Detect which cell encompasses the target text, then output its (X, Y) center coordinate. 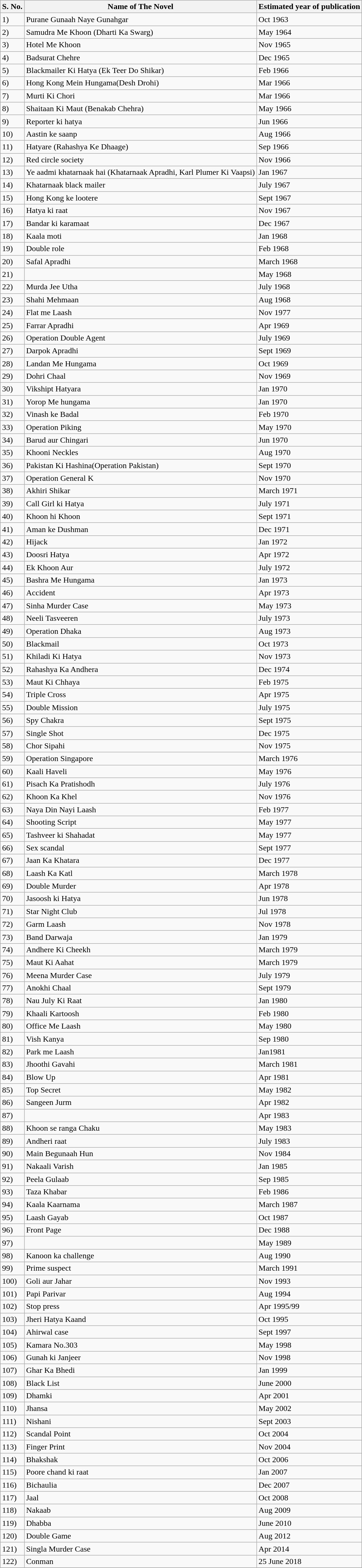
13) (12, 172)
Bandar ki karamaat (140, 223)
Blackmailer Ki Hatya (Ek Teer Do Shikar) (140, 70)
27) (12, 351)
113) (12, 1447)
55) (12, 707)
91) (12, 1166)
Badsurat Chehre (140, 58)
Double role (140, 249)
105) (12, 1345)
Dhamki (140, 1396)
Dec 2007 (309, 1485)
98) (12, 1256)
Naya Din Nayi Laash (140, 810)
May 1964 (309, 32)
Nau July Ki Raat (140, 1001)
March 1971 (309, 491)
Poore chand ki raat (140, 1472)
Shahi Mehmaan (140, 300)
Apr 1969 (309, 325)
Top Secret (140, 1090)
Farrar Apradhi (140, 325)
May 1976 (309, 771)
May 1982 (309, 1090)
110) (12, 1409)
March 1981 (309, 1064)
Aug 1968 (309, 300)
Sept 1997 (309, 1332)
78) (12, 1001)
37) (12, 478)
Oct 1995 (309, 1319)
56) (12, 720)
Feb 1986 (309, 1192)
May 1973 (309, 606)
18) (12, 236)
Pakistan Ki Hashina(Operation Pakistan) (140, 465)
Feb 1966 (309, 70)
117) (12, 1498)
May 1968 (309, 274)
Nov 1998 (309, 1357)
Vish Kanya (140, 1039)
Shooting Script (140, 822)
Star Night Club (140, 911)
74) (12, 950)
53) (12, 682)
73) (12, 937)
112) (12, 1434)
61) (12, 784)
33) (12, 427)
Aug 1994 (309, 1294)
10) (12, 134)
Oct 2006 (309, 1460)
121) (12, 1549)
Jan 1980 (309, 1001)
Sex scandal (140, 848)
Apr 1972 (309, 554)
85) (12, 1090)
Nov 1965 (309, 45)
25 June 2018 (309, 1561)
Khoon Ka Khel (140, 797)
Maut Ki Chhaya (140, 682)
Triple Cross (140, 695)
89) (12, 1141)
Jaal (140, 1498)
Murti Ki Chori (140, 96)
June 2010 (309, 1523)
Apr 2001 (309, 1396)
Apr 2014 (309, 1549)
Sept 1975 (309, 720)
72) (12, 924)
8) (12, 108)
Kanoon ka challenge (140, 1256)
July 1971 (309, 504)
Khiladi Ki Hatya (140, 657)
70) (12, 899)
Apr 1983 (309, 1115)
93) (12, 1192)
96) (12, 1230)
69) (12, 886)
Feb 1968 (309, 249)
Stop press (140, 1306)
Band Darwaja (140, 937)
Oct 2004 (309, 1434)
Dhabba (140, 1523)
Black List (140, 1383)
119) (12, 1523)
23) (12, 300)
Aug 1970 (309, 453)
107) (12, 1370)
Oct 1973 (309, 644)
Goli aur Jahar (140, 1281)
Aastin ke saanp (140, 134)
July 1972 (309, 568)
Hijack (140, 542)
Akhiri Shikar (140, 491)
Kaala Kaarnama (140, 1205)
114) (12, 1460)
Apr 1978 (309, 886)
Kaali Haveli (140, 771)
Kaala moti (140, 236)
Reporter ki hatya (140, 121)
Dec 1977 (309, 861)
Prime suspect (140, 1268)
Hotel Me Khoon (140, 45)
60) (12, 771)
52) (12, 669)
Feb 1980 (309, 1014)
16) (12, 211)
Barud aur Chingari (140, 440)
Jan 1979 (309, 937)
S. No. (12, 7)
30) (12, 389)
4) (12, 58)
Apr 1995/99 (309, 1306)
Park me Laash (140, 1052)
Spy Chakra (140, 720)
Nov 1975 (309, 746)
July 1973 (309, 618)
Single Shot (140, 733)
Rahashya Ka Andhera (140, 669)
71) (12, 911)
Jan 1968 (309, 236)
Meena Murder Case (140, 975)
Ek Khoon Aur (140, 568)
Call Girl ki Hatya (140, 504)
Safal Apradhi (140, 262)
Jul 1978 (309, 911)
Feb 1977 (309, 810)
21) (12, 274)
May 1966 (309, 108)
100) (12, 1281)
Nakaab (140, 1510)
92) (12, 1179)
46) (12, 593)
Sept 1979 (309, 988)
Sept 1971 (309, 516)
44) (12, 568)
47) (12, 606)
76) (12, 975)
104) (12, 1332)
Nov 1977 (309, 312)
Neeli Tasveeren (140, 618)
81) (12, 1039)
39) (12, 504)
Dec 1988 (309, 1230)
Nov 1970 (309, 478)
Pisach Ka Pratishodh (140, 784)
109) (12, 1396)
26) (12, 338)
36) (12, 465)
79) (12, 1014)
Dec 1967 (309, 223)
83) (12, 1064)
Jan1981 (309, 1052)
Aman ke Dushman (140, 529)
108) (12, 1383)
25) (12, 325)
Estimated year of publication (309, 7)
Nov 1978 (309, 924)
90) (12, 1153)
Nov 1984 (309, 1153)
March 1968 (309, 262)
Singla Murder Case (140, 1549)
Nov 1967 (309, 211)
Sangeen Jurm (140, 1103)
Blow Up (140, 1077)
102) (12, 1306)
Oct 1987 (309, 1217)
Bhakshak (140, 1460)
77) (12, 988)
2) (12, 32)
Jan 1985 (309, 1166)
Chor Sipahi (140, 746)
122) (12, 1561)
Nishani (140, 1421)
Conman (140, 1561)
Andhere Ki Cheekh (140, 950)
14) (12, 185)
1) (12, 19)
99) (12, 1268)
Aug 1973 (309, 631)
Nov 2004 (309, 1447)
Laash Gayab (140, 1217)
62) (12, 797)
May 1989 (309, 1243)
Nakaali Varish (140, 1166)
103) (12, 1319)
Sept 1977 (309, 848)
84) (12, 1077)
54) (12, 695)
Jan 1967 (309, 172)
Double Murder (140, 886)
41) (12, 529)
15) (12, 198)
80) (12, 1026)
July 1968 (309, 287)
March 1987 (309, 1205)
24) (12, 312)
82) (12, 1052)
Operation Dhaka (140, 631)
March 1978 (309, 873)
Maut Ki Aahat (140, 962)
Aug 1990 (309, 1256)
July 1975 (309, 707)
Jan 1999 (309, 1370)
Jheri Hatya Kaand (140, 1319)
57) (12, 733)
Ahirwal case (140, 1332)
Purane Gunaah Naye Gunahgar (140, 19)
Front Page (140, 1230)
31) (12, 402)
Apr 1982 (309, 1103)
Jhansa (140, 1409)
Operation Double Agent (140, 338)
Khaali Kartoosh (140, 1014)
Red circle society (140, 160)
Shaitaan Ki Maut (Benakab Chehra) (140, 108)
March 1991 (309, 1268)
22) (12, 287)
Hatya ki raat (140, 211)
45) (12, 580)
Samudra Me Khoon (Dharti Ka Swarg) (140, 32)
Dec 1971 (309, 529)
Gunah ki Janjeer (140, 1357)
7) (12, 96)
Andheri raat (140, 1141)
Sep 1985 (309, 1179)
Flat me Laash (140, 312)
Darpok Apradhi (140, 351)
Oct 2008 (309, 1498)
Khatarnaak black mailer (140, 185)
34) (12, 440)
95) (12, 1217)
May 1983 (309, 1128)
49) (12, 631)
Aug 2009 (309, 1510)
38) (12, 491)
Khoon se ranga Chaku (140, 1128)
Feb 1975 (309, 682)
115) (12, 1472)
75) (12, 962)
Bashra Me Hungama (140, 580)
Khoon hi Khoon (140, 516)
5) (12, 70)
May 1970 (309, 427)
Office Me Laash (140, 1026)
Sinha Murder Case (140, 606)
Murda Jee Utha (140, 287)
97) (12, 1243)
9) (12, 121)
Peela Gulaab (140, 1179)
Garm Laash (140, 924)
86) (12, 1103)
Double Game (140, 1536)
Nov 1973 (309, 657)
Dohri Chaal (140, 376)
11) (12, 147)
116) (12, 1485)
66) (12, 848)
July 1969 (309, 338)
43) (12, 554)
Oct 1969 (309, 363)
Finger Print (140, 1447)
July 1979 (309, 975)
Khooni Neckles (140, 453)
17) (12, 223)
Apr 1973 (309, 593)
Apr 1975 (309, 695)
68) (12, 873)
118) (12, 1510)
Main Begunaah Hun (140, 1153)
May 1980 (309, 1026)
Accident (140, 593)
88) (12, 1128)
Papi Parivar (140, 1294)
6) (12, 83)
Dec 1974 (309, 669)
Ye aadmi khatarnaak hai (Khatarnaak Apradhi, Karl Plumer Ki Vaapsi) (140, 172)
Dec 1965 (309, 58)
50) (12, 644)
Laash Ka Katl (140, 873)
Vikshipt Hatyara (140, 389)
Landan Me Hungama (140, 363)
111) (12, 1421)
Sept 1970 (309, 465)
28) (12, 363)
Hong Kong ke lootere (140, 198)
May 1998 (309, 1345)
Operation Piking (140, 427)
Scandal Point (140, 1434)
120) (12, 1536)
Oct 1963 (309, 19)
64) (12, 822)
Sep 1966 (309, 147)
Sept 1969 (309, 351)
Sept 2003 (309, 1421)
67) (12, 861)
106) (12, 1357)
Nov 1993 (309, 1281)
3) (12, 45)
Double Mission (140, 707)
Nov 1976 (309, 797)
Doosri Hatya (140, 554)
Bichaulia (140, 1485)
42) (12, 542)
July 1967 (309, 185)
Kamara No.303 (140, 1345)
Ghar Ka Bhedi (140, 1370)
Jun 1966 (309, 121)
Vinash ke Badal (140, 415)
94) (12, 1205)
35) (12, 453)
Tashveer ki Shahadat (140, 835)
Jan 2007 (309, 1472)
Sep 1980 (309, 1039)
July 1983 (309, 1141)
Sept 1967 (309, 198)
63) (12, 810)
Dec 1975 (309, 733)
Nov 1969 (309, 376)
Jhoothi Gavahi (140, 1064)
32) (12, 415)
Aug 2012 (309, 1536)
87) (12, 1115)
May 2002 (309, 1409)
Jan 1972 (309, 542)
101) (12, 1294)
29) (12, 376)
40) (12, 516)
Anokhi Chaal (140, 988)
Yorop Me hungama (140, 402)
19) (12, 249)
Jasoosh ki Hatya (140, 899)
June 2000 (309, 1383)
Jun 1978 (309, 899)
March 1976 (309, 758)
Taza Khabar (140, 1192)
Apr 1981 (309, 1077)
59) (12, 758)
Jaan Ka Khatara (140, 861)
Nov 1966 (309, 160)
Hatyare (Rahashya Ke Dhaage) (140, 147)
Hong Kong Mein Hungama(Desh Drohi) (140, 83)
51) (12, 657)
Blackmail (140, 644)
58) (12, 746)
Jun 1970 (309, 440)
Operation Singapore (140, 758)
48) (12, 618)
Aug 1966 (309, 134)
July 1976 (309, 784)
Name of The Novel (140, 7)
65) (12, 835)
Jan 1973 (309, 580)
12) (12, 160)
20) (12, 262)
Feb 1970 (309, 415)
Operation General K (140, 478)
